Return (x, y) of the center of cell containing provided text 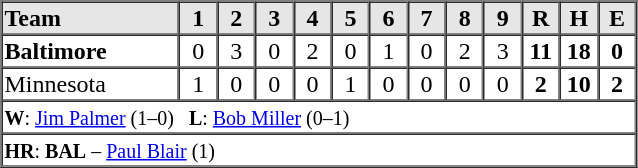
9 (503, 18)
HR: BAL – Paul Blair (1) (319, 150)
10 (579, 84)
Minnesota (91, 84)
8 (465, 18)
H (579, 18)
Baltimore (91, 50)
R (541, 18)
W: Jim Palmer (1–0) L: Bob Miller (0–1) (319, 116)
Team (91, 18)
E (617, 18)
7 (427, 18)
4 (312, 18)
6 (388, 18)
5 (350, 18)
18 (579, 50)
11 (541, 50)
